Locate the cell with the specified text and output its (x, y) center coordinate. 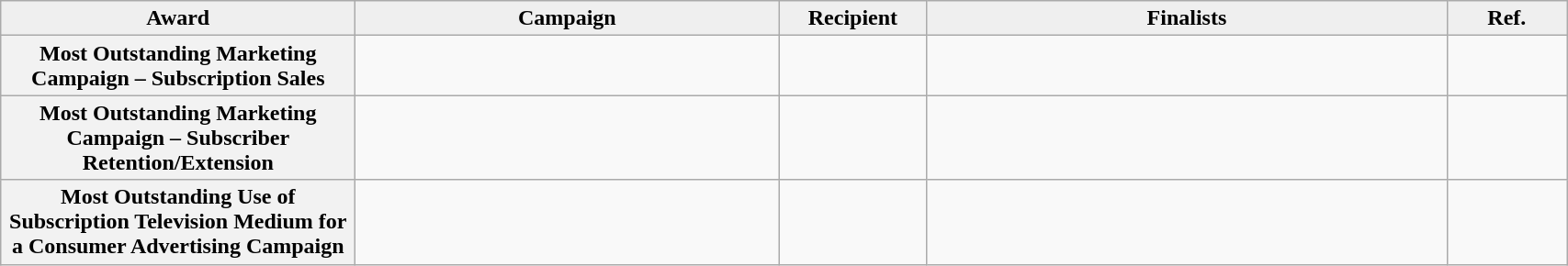
Most Outstanding Marketing Campaign – Subscriber Retention/Extension (178, 138)
Campaign (568, 18)
Award (178, 18)
Finalists (1187, 18)
Recipient (852, 18)
Ref. (1506, 18)
Most Outstanding Use of Subscription Television Medium for a Consumer Advertising Campaign (178, 222)
Most Outstanding Marketing Campaign – Subscription Sales (178, 66)
